Return the [X, Y] coordinate for the center point of the cell that contains the specified text.  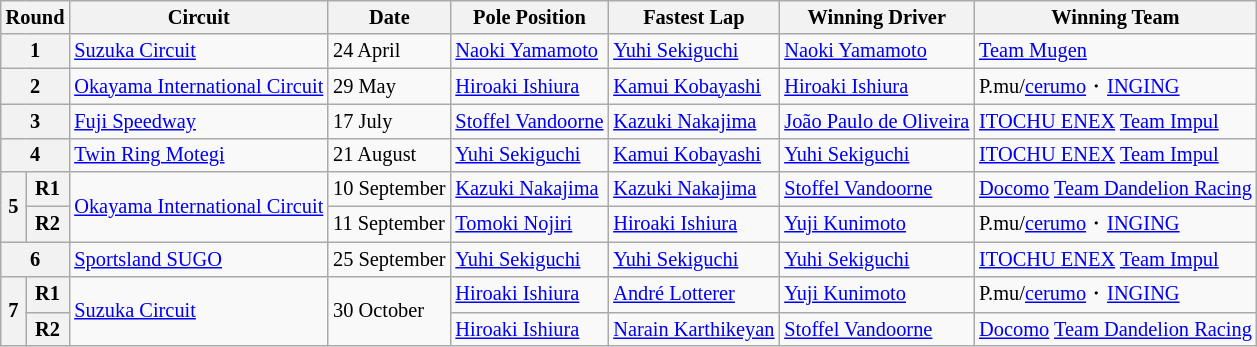
Team Mugen [1116, 51]
7 [14, 311]
21 August [389, 155]
Sportsland SUGO [198, 259]
Winning Team [1116, 17]
Fuji Speedway [198, 121]
Date [389, 17]
4 [36, 155]
Fastest Lap [694, 17]
3 [36, 121]
24 April [389, 51]
10 September [389, 189]
1 [36, 51]
2 [36, 86]
Pole Position [529, 17]
17 July [389, 121]
João Paulo de Oliveira [876, 121]
Round [36, 17]
Tomoki Nojiri [529, 224]
29 May [389, 86]
André Lotterer [694, 294]
Circuit [198, 17]
Twin Ring Motegi [198, 155]
Winning Driver [876, 17]
6 [36, 259]
11 September [389, 224]
5 [14, 207]
30 October [389, 311]
Narain Karthikeyan [694, 329]
25 September [389, 259]
